Search for the cell housing the specified text and yield its [X, Y] center coordinate. 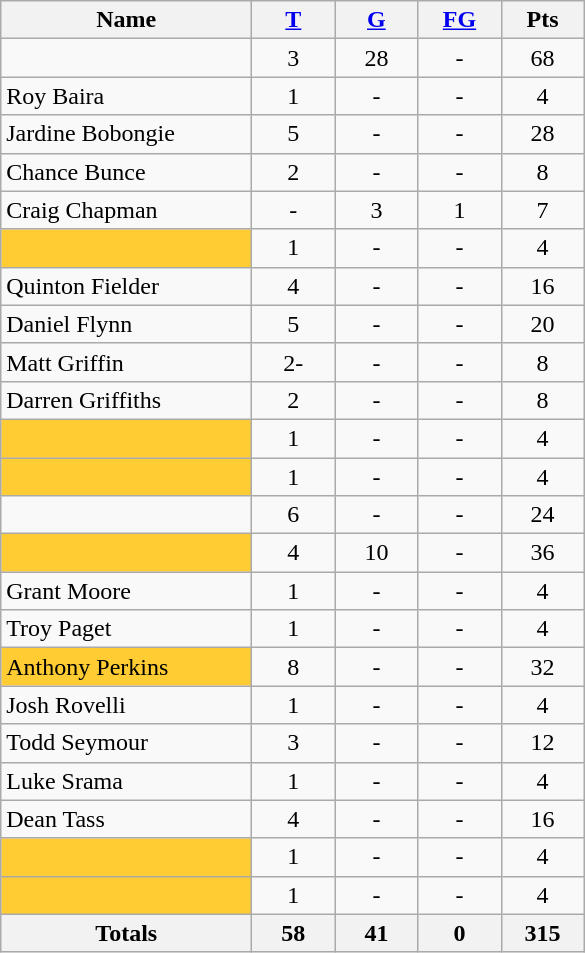
Troy Paget [126, 629]
Craig Chapman [126, 210]
36 [542, 553]
10 [376, 553]
Matt Griffin [126, 362]
T [294, 20]
G [376, 20]
24 [542, 515]
7 [542, 210]
315 [542, 933]
Dean Tass [126, 819]
Darren Griffiths [126, 400]
Anthony Perkins [126, 667]
41 [376, 933]
Name [126, 20]
20 [542, 324]
Quinton Fielder [126, 286]
2- [294, 362]
Pts [542, 20]
Josh Rovelli [126, 705]
Totals [126, 933]
Daniel Flynn [126, 324]
68 [542, 58]
58 [294, 933]
Roy Baira [126, 96]
32 [542, 667]
12 [542, 743]
Luke Srama [126, 781]
Chance Bunce [126, 172]
6 [294, 515]
Jardine Bobongie [126, 134]
Todd Seymour [126, 743]
Grant Moore [126, 591]
FG [460, 20]
0 [460, 933]
